Output the [X, Y] coordinate of the center of the cell containing the given text.  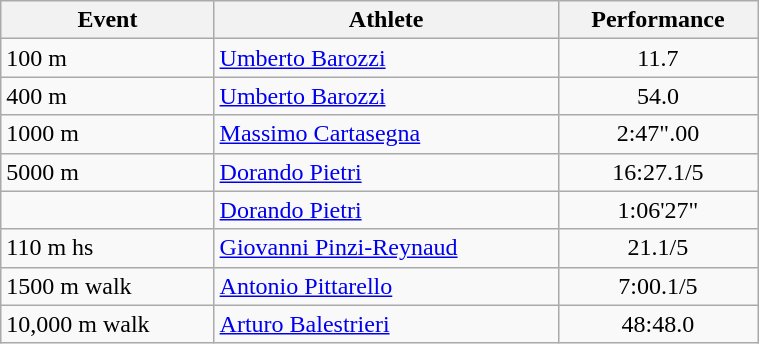
7:00.1/5 [658, 286]
Massimo Cartasegna [386, 134]
48:48.0 [658, 324]
1:06'27" [658, 210]
1000 m [108, 134]
54.0 [658, 96]
Antonio Pittarello [386, 286]
21.1/5 [658, 248]
1500 m walk [108, 286]
110 m hs [108, 248]
Arturo Balestrieri [386, 324]
Athlete [386, 20]
100 m [108, 58]
Event [108, 20]
400 m [108, 96]
Performance [658, 20]
11.7 [658, 58]
10,000 m walk [108, 324]
5000 m [108, 172]
Giovanni Pinzi-Reynaud [386, 248]
2:47".00 [658, 134]
16:27.1/5 [658, 172]
